Determine the [x, y] coordinate at the center of the cell enclosing the given text.  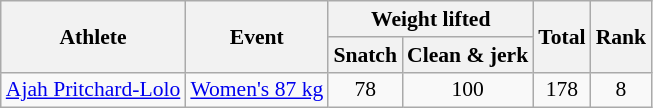
178 [562, 90]
Event [256, 36]
Ajah Pritchard-Lolo [94, 90]
Rank [622, 36]
Weight lifted [430, 19]
8 [622, 90]
Snatch [365, 55]
78 [365, 90]
Athlete [94, 36]
Women's 87 kg [256, 90]
Total [562, 36]
100 [468, 90]
Clean & jerk [468, 55]
